Locate the cell with the specified text and output its (x, y) center coordinate. 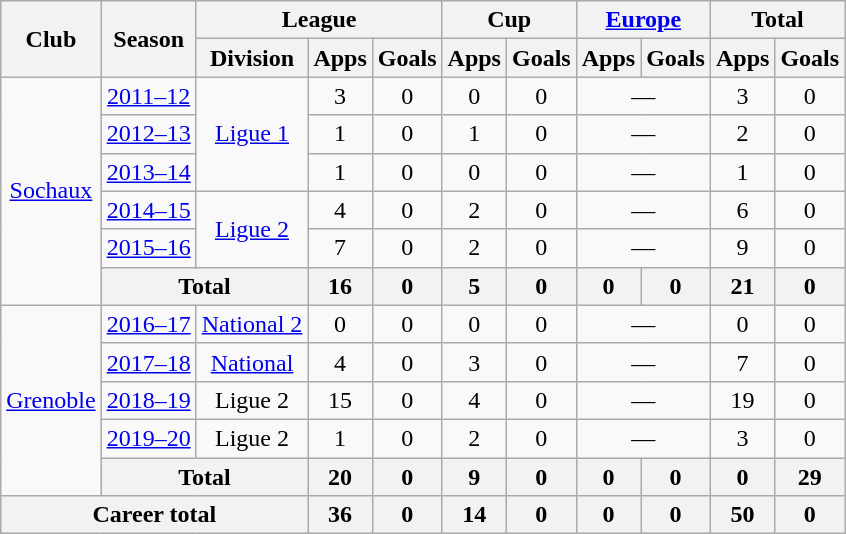
2014–15 (148, 210)
19 (742, 400)
21 (742, 286)
2019–20 (148, 438)
Ligue 1 (252, 134)
16 (340, 286)
15 (340, 400)
National (252, 362)
2017–18 (148, 362)
2015–16 (148, 248)
36 (340, 515)
Division (252, 58)
Club (51, 39)
2013–14 (148, 172)
League (319, 20)
2018–19 (148, 400)
2016–17 (148, 324)
Career total (154, 515)
Europe (643, 20)
5 (474, 286)
2012–13 (148, 134)
Season (148, 39)
14 (474, 515)
6 (742, 210)
50 (742, 515)
Grenoble (51, 400)
20 (340, 477)
Cup (509, 20)
National 2 (252, 324)
Sochaux (51, 191)
2011–12 (148, 96)
29 (810, 477)
